Find where the given text appears and provide that cell's center as (X, Y) coordinate. 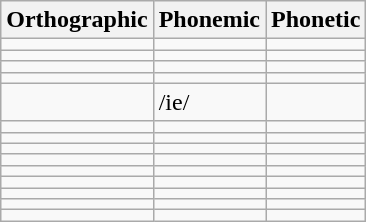
Orthographic (77, 20)
Phonemic (209, 20)
/ie/ (209, 102)
Phonetic (316, 20)
